Identify which cell holds the provided text, then report its (X, Y) central coordinate. 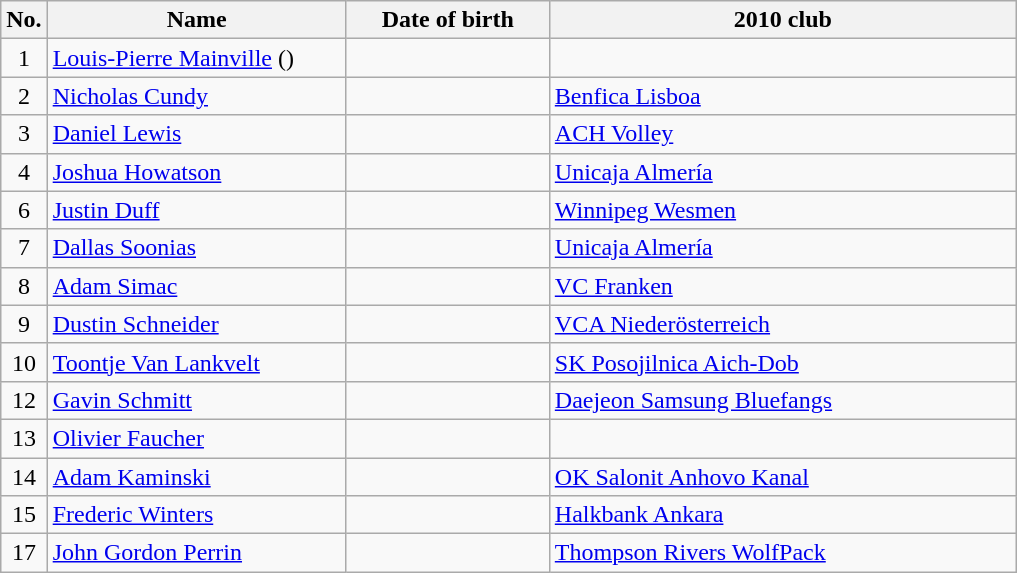
Louis-Pierre Mainville () (196, 58)
Nicholas Cundy (196, 96)
Toontje Van Lankvelt (196, 362)
Date of birth (448, 20)
6 (24, 210)
3 (24, 134)
7 (24, 248)
12 (24, 400)
Daniel Lewis (196, 134)
Justin Duff (196, 210)
15 (24, 515)
Winnipeg Wesmen (782, 210)
9 (24, 324)
14 (24, 477)
Olivier Faucher (196, 438)
VC Franken (782, 286)
Benfica Lisboa (782, 96)
Name (196, 20)
Halkbank Ankara (782, 515)
Daejeon Samsung Bluefangs (782, 400)
Dustin Schneider (196, 324)
Joshua Howatson (196, 172)
VCA Niederösterreich (782, 324)
Gavin Schmitt (196, 400)
8 (24, 286)
No. (24, 20)
Frederic Winters (196, 515)
2010 club (782, 20)
OK Salonit Anhovo Kanal (782, 477)
Thompson Rivers WolfPack (782, 553)
4 (24, 172)
SK Posojilnica Aich-Dob (782, 362)
Dallas Soonias (196, 248)
10 (24, 362)
ACH Volley (782, 134)
13 (24, 438)
1 (24, 58)
2 (24, 96)
Adam Kaminski (196, 477)
17 (24, 553)
Adam Simac (196, 286)
John Gordon Perrin (196, 553)
